Determine the [x, y] coordinate at the center of the cell enclosing the given text.  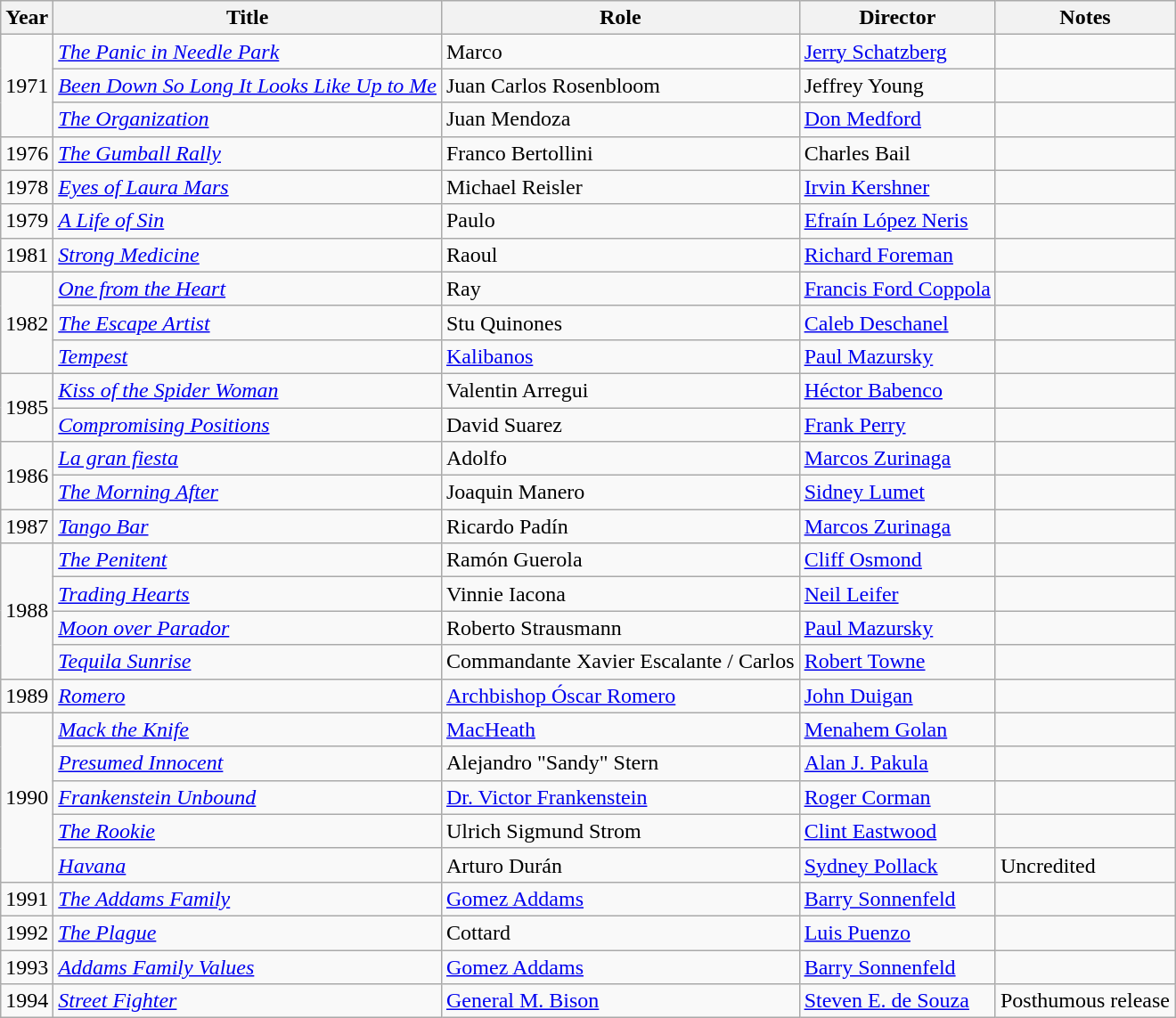
David Suarez [620, 425]
The Gumball Rally [248, 153]
Role [620, 18]
Alan J. Pakula [897, 763]
1985 [27, 407]
Sydney Pollack [897, 865]
Arturo Durán [620, 865]
Robert Towne [897, 662]
Havana [248, 865]
Clint Eastwood [897, 831]
The Penitent [248, 560]
A Life of Sin [248, 221]
General M. Bison [620, 1001]
Title [248, 18]
Uncredited [1085, 865]
Notes [1085, 18]
Street Fighter [248, 1001]
Presumed Innocent [248, 763]
Strong Medicine [248, 255]
1971 [27, 86]
The Escape Artist [248, 322]
Addams Family Values [248, 966]
Frankenstein Unbound [248, 797]
Tempest [248, 356]
Eyes of Laura Mars [248, 187]
The Plague [248, 932]
Kiss of the Spider Woman [248, 390]
Charles Bail [897, 153]
Efraín López Neris [897, 221]
Steven E. de Souza [897, 1001]
Juan Carlos Rosenbloom [620, 86]
Luis Puenzo [897, 932]
1989 [27, 696]
MacHeath [620, 729]
1987 [27, 526]
1981 [27, 255]
1982 [27, 322]
Trading Hearts [248, 594]
1990 [27, 797]
Héctor Babenco [897, 390]
Archbishop Óscar Romero [620, 696]
The Organization [248, 119]
1991 [27, 899]
Irvin Kershner [897, 187]
Alejandro "Sandy" Stern [620, 763]
Roberto Strausmann [620, 628]
1988 [27, 611]
John Duigan [897, 696]
Menahem Golan [897, 729]
Marco [620, 52]
The Morning After [248, 493]
Paulo [620, 221]
Sidney Lumet [897, 493]
Joaquin Manero [620, 493]
Jeffrey Young [897, 86]
Richard Foreman [897, 255]
Adolfo [620, 459]
1994 [27, 1001]
Ricardo Padín [620, 526]
1979 [27, 221]
Franco Bertollini [620, 153]
1992 [27, 932]
Caleb Deschanel [897, 322]
Michael Reisler [620, 187]
Moon over Parador [248, 628]
La gran fiesta [248, 459]
Year [27, 18]
The Rookie [248, 831]
Neil Leifer [897, 594]
Been Down So Long It Looks Like Up to Me [248, 86]
Kalibanos [620, 356]
Mack the Knife [248, 729]
Romero [248, 696]
Stu Quinones [620, 322]
Ulrich Sigmund Strom [620, 831]
Posthumous release [1085, 1001]
Don Medford [897, 119]
Compromising Positions [248, 425]
Tequila Sunrise [248, 662]
Raoul [620, 255]
1993 [27, 966]
Valentin Arregui [620, 390]
Ramón Guerola [620, 560]
Jerry Schatzberg [897, 52]
The Addams Family [248, 899]
Roger Corman [897, 797]
Cottard [620, 932]
Tango Bar [248, 526]
Francis Ford Coppola [897, 289]
Commandante Xavier Escalante / Carlos [620, 662]
Director [897, 18]
Cliff Osmond [897, 560]
The Panic in Needle Park [248, 52]
Frank Perry [897, 425]
1986 [27, 476]
1976 [27, 153]
Vinnie Iacona [620, 594]
Ray [620, 289]
1978 [27, 187]
One from the Heart [248, 289]
Juan Mendoza [620, 119]
Dr. Victor Frankenstein [620, 797]
